Pinpoint the cell where the given text exists, returning its [x, y] midpoint coordinate. 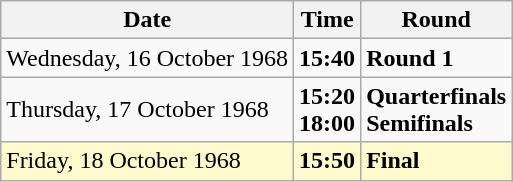
Round [436, 20]
Time [328, 20]
15:50 [328, 161]
Thursday, 17 October 1968 [148, 110]
Round 1 [436, 58]
Final [436, 161]
Friday, 18 October 1968 [148, 161]
15:2018:00 [328, 110]
Wednesday, 16 October 1968 [148, 58]
15:40 [328, 58]
Date [148, 20]
QuarterfinalsSemifinals [436, 110]
